Determine the [X, Y] coordinate at the center of the cell enclosing the given text.  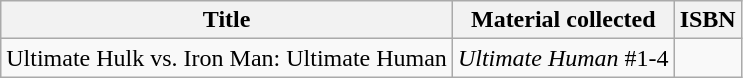
Ultimate Human #1-4 [563, 58]
Title [227, 20]
Ultimate Hulk vs. Iron Man: Ultimate Human [227, 58]
ISBN [708, 20]
Material collected [563, 20]
